Find where the given text appears and provide that cell's center as [x, y] coordinate. 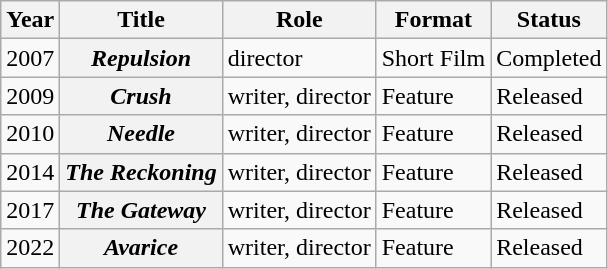
Role [299, 20]
Repulsion [141, 58]
The Gateway [141, 210]
Year [30, 20]
Short Film [433, 58]
The Reckoning [141, 172]
director [299, 58]
Format [433, 20]
2022 [30, 248]
Title [141, 20]
Crush [141, 96]
2007 [30, 58]
Avarice [141, 248]
2017 [30, 210]
2010 [30, 134]
2009 [30, 96]
Completed [549, 58]
Status [549, 20]
2014 [30, 172]
Needle [141, 134]
